Return (X, Y) of the center of cell containing provided text 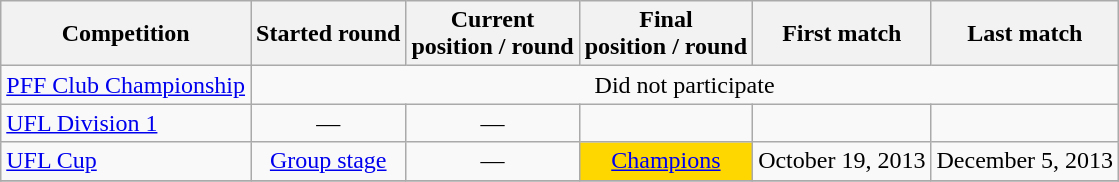
First match (842, 34)
PFF Club Championship (126, 85)
Started round (328, 34)
UFL Division 1 (126, 123)
December 5, 2013 (1025, 161)
Group stage (328, 161)
Finalposition / round (666, 34)
Currentposition / round (492, 34)
October 19, 2013 (842, 161)
Last match (1025, 34)
Competition (126, 34)
Did not participate (685, 85)
UFL Cup (126, 161)
Champions (666, 161)
